Search for the cell housing the specified text and yield its [x, y] center coordinate. 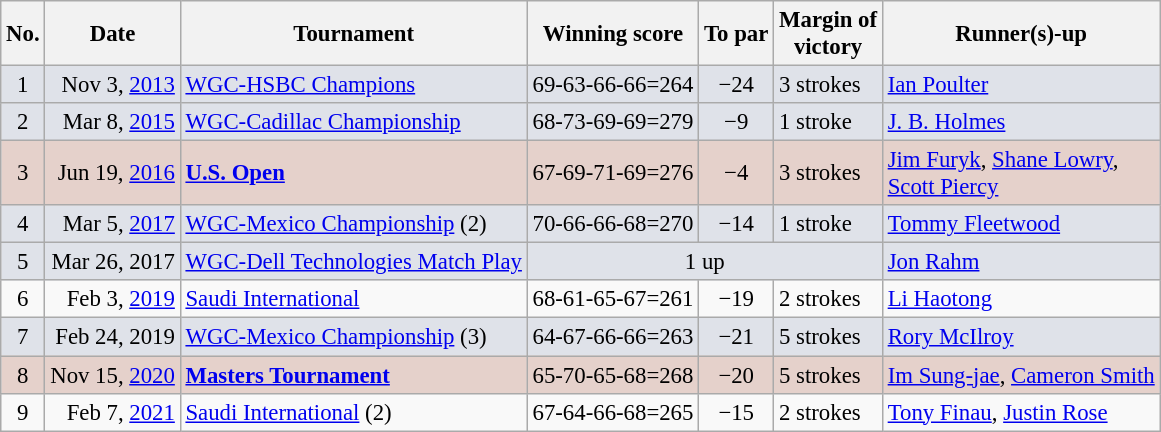
Feb 24, 2019 [112, 337]
Nov 15, 2020 [112, 375]
Date [112, 34]
9 [23, 412]
WGC-HSBC Champions [354, 85]
−19 [736, 299]
−4 [736, 174]
3 [23, 174]
64-67-66-66=263 [613, 337]
No. [23, 34]
5 [23, 262]
2 [23, 122]
Jon Rahm [1021, 262]
WGC-Dell Technologies Match Play [354, 262]
−9 [736, 122]
67-64-66-68=265 [613, 412]
Tournament [354, 34]
Jim Furyk, Shane Lowry, Scott Piercy [1021, 174]
Winning score [613, 34]
−15 [736, 412]
Tony Finau, Justin Rose [1021, 412]
−21 [736, 337]
Runner(s)-up [1021, 34]
−14 [736, 224]
−24 [736, 85]
1 up [704, 262]
68-73-69-69=279 [613, 122]
69-63-66-66=264 [613, 85]
68-61-65-67=261 [613, 299]
Ian Poulter [1021, 85]
6 [23, 299]
J. B. Holmes [1021, 122]
Mar 5, 2017 [112, 224]
Rory McIlroy [1021, 337]
Nov 3, 2013 [112, 85]
4 [23, 224]
WGC-Cadillac Championship [354, 122]
7 [23, 337]
Masters Tournament [354, 375]
Mar 26, 2017 [112, 262]
8 [23, 375]
Im Sung-jae, Cameron Smith [1021, 375]
WGC-Mexico Championship (2) [354, 224]
Saudi International (2) [354, 412]
70-66-66-68=270 [613, 224]
Tommy Fleetwood [1021, 224]
Jun 19, 2016 [112, 174]
Feb 3, 2019 [112, 299]
U.S. Open [354, 174]
Li Haotong [1021, 299]
Feb 7, 2021 [112, 412]
1 [23, 85]
Mar 8, 2015 [112, 122]
67-69-71-69=276 [613, 174]
To par [736, 34]
−20 [736, 375]
Margin ofvictory [828, 34]
WGC-Mexico Championship (3) [354, 337]
65-70-65-68=268 [613, 375]
Saudi International [354, 299]
